Provide the (X, Y) coordinate of the cell's center where the given text is located.  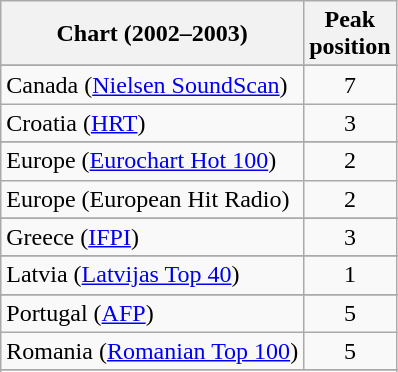
Peakposition (350, 34)
Greece (IFPI) (152, 237)
Portugal (AFP) (152, 313)
Europe (Eurochart Hot 100) (152, 161)
1 (350, 275)
7 (350, 85)
Croatia (HRT) (152, 123)
Romania (Romanian Top 100) (152, 351)
Latvia (Latvijas Top 40) (152, 275)
Europe (European Hit Radio) (152, 199)
Chart (2002–2003) (152, 34)
Canada (Nielsen SoundScan) (152, 85)
